Extract the (x, y) coordinate from the center of the cell holding the provided text.  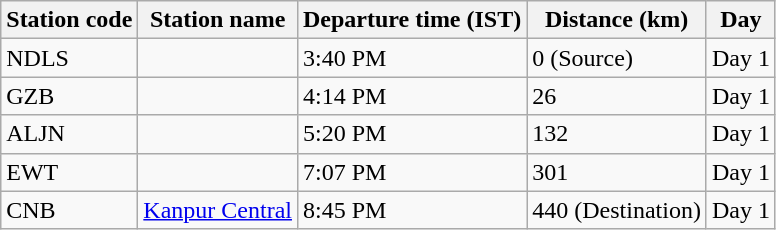
8:45 PM (412, 210)
GZB (70, 96)
Departure time (IST) (412, 20)
440 (Destination) (617, 210)
Day (740, 20)
4:14 PM (412, 96)
0 (Source) (617, 58)
Station code (70, 20)
CNB (70, 210)
Station name (218, 20)
EWT (70, 172)
ALJN (70, 134)
Kanpur Central (218, 210)
NDLS (70, 58)
3:40 PM (412, 58)
132 (617, 134)
26 (617, 96)
Distance (km) (617, 20)
301 (617, 172)
7:07 PM (412, 172)
5:20 PM (412, 134)
